Return (X, Y) of the center of cell containing provided text 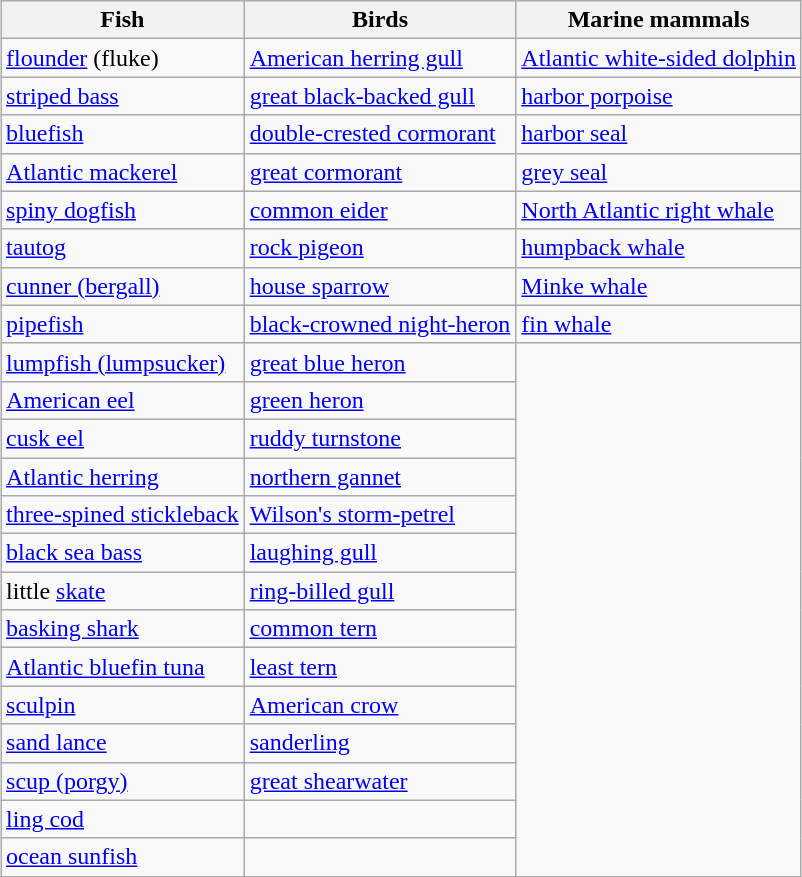
common eider (380, 210)
tautog (123, 248)
lumpfish (lumpsucker) (123, 362)
black sea bass (123, 553)
house sparrow (380, 286)
laughing gull (380, 553)
Atlantic bluefin tuna (123, 667)
great blue heron (380, 362)
American eel (123, 400)
harbor seal (659, 134)
sculpin (123, 705)
black-crowned night-heron (380, 324)
spiny dogfish (123, 210)
rock pigeon (380, 248)
striped bass (123, 96)
American herring gull (380, 58)
least tern (380, 667)
Birds (380, 20)
sanderling (380, 743)
Minke whale (659, 286)
great shearwater (380, 781)
common tern (380, 629)
ocean sunfish (123, 857)
basking shark (123, 629)
bluefish (123, 134)
ring-billed gull (380, 591)
flounder (fluke) (123, 58)
humpback whale (659, 248)
little skate (123, 591)
ruddy turnstone (380, 438)
scup (porgy) (123, 781)
three-spined stickleback (123, 515)
Marine mammals (659, 20)
fin whale (659, 324)
Atlantic white-sided dolphin (659, 58)
Atlantic mackerel (123, 172)
North Atlantic right whale (659, 210)
cunner (bergall) (123, 286)
grey seal (659, 172)
Atlantic herring (123, 477)
Fish (123, 20)
green heron (380, 400)
sand lance (123, 743)
great cormorant (380, 172)
double-crested cormorant (380, 134)
cusk eel (123, 438)
harbor porpoise (659, 96)
ling cod (123, 819)
northern gannet (380, 477)
pipefish (123, 324)
great black-backed gull (380, 96)
Wilson's storm-petrel (380, 515)
American crow (380, 705)
